Output the [X, Y] coordinate of the center of the cell containing the given text.  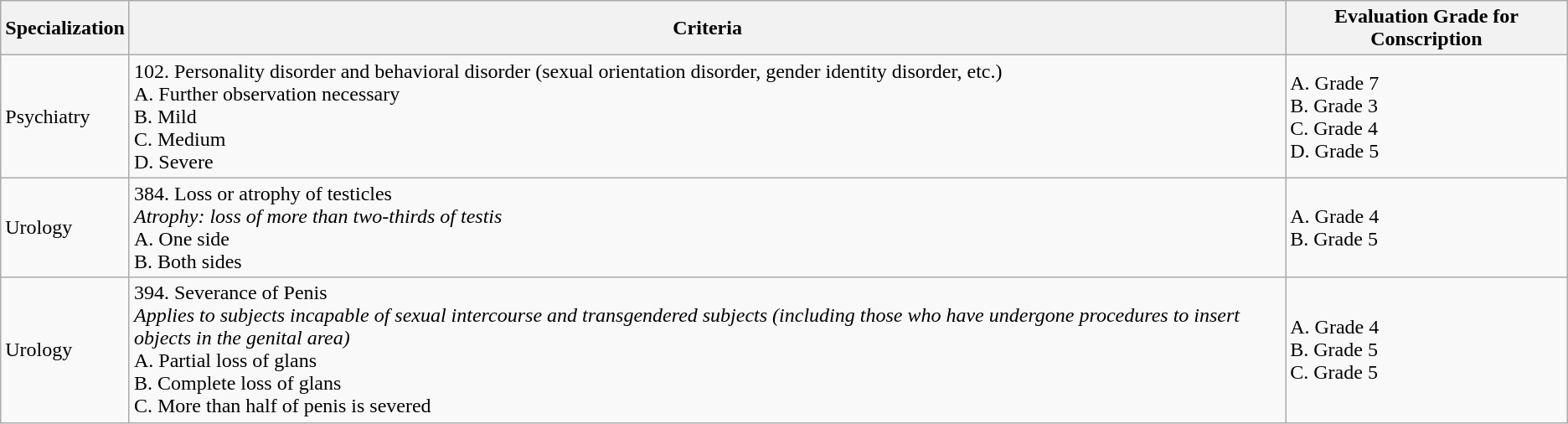
Psychiatry [65, 116]
A. Grade 4B. Grade 5 [1427, 228]
384. Loss or atrophy of testiclesAtrophy: loss of more than two-thirds of testisA. One sideB. Both sides [707, 228]
A. Grade 4B. Grade 5C. Grade 5 [1427, 350]
Criteria [707, 28]
Evaluation Grade for Conscription [1427, 28]
A. Grade 7B. Grade 3C. Grade 4D. Grade 5 [1427, 116]
Specialization [65, 28]
